Pinpoint the cell where the given text exists, returning its [X, Y] midpoint coordinate. 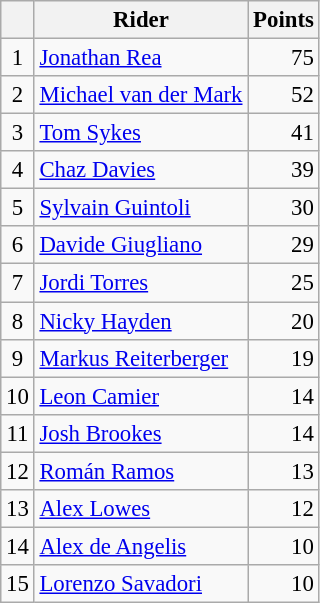
6 [18, 245]
20 [284, 321]
5 [18, 208]
2 [18, 95]
29 [284, 245]
Points [284, 20]
39 [284, 170]
Alex de Angelis [141, 546]
3 [18, 133]
Leon Camier [141, 396]
30 [284, 208]
7 [18, 283]
8 [18, 321]
Jordi Torres [141, 283]
15 [18, 584]
11 [18, 433]
Alex Lowes [141, 509]
25 [284, 283]
19 [284, 358]
41 [284, 133]
4 [18, 170]
Rider [141, 20]
Jonathan Rea [141, 58]
Michael van der Mark [141, 95]
75 [284, 58]
Tom Sykes [141, 133]
9 [18, 358]
Nicky Hayden [141, 321]
Josh Brookes [141, 433]
Chaz Davies [141, 170]
Markus Reiterberger [141, 358]
Davide Giugliano [141, 245]
52 [284, 95]
Sylvain Guintoli [141, 208]
Lorenzo Savadori [141, 584]
Román Ramos [141, 471]
1 [18, 58]
